Search for the cell housing the specified text and yield its [X, Y] center coordinate. 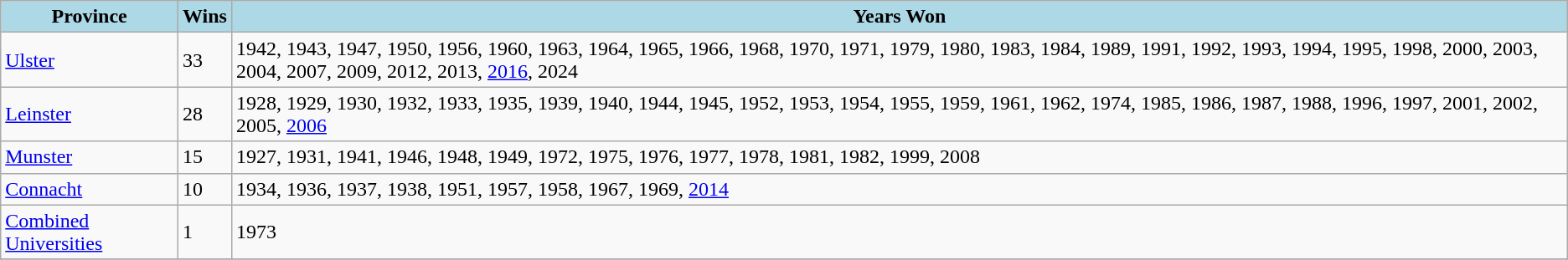
1 [204, 232]
Leinster [90, 114]
33 [204, 60]
15 [204, 157]
1973 [900, 232]
Ulster [90, 60]
10 [204, 189]
Combined Universities [90, 232]
Years Won [900, 17]
1927, 1931, 1941, 1946, 1948, 1949, 1972, 1975, 1976, 1977, 1978, 1981, 1982, 1999, 2008 [900, 157]
1934, 1936, 1937, 1938, 1951, 1957, 1958, 1967, 1969, 2014 [900, 189]
Connacht [90, 189]
Province [90, 17]
Munster [90, 157]
28 [204, 114]
Wins [204, 17]
